Provide the [X, Y] coordinate of the cell's center where the given text is located.  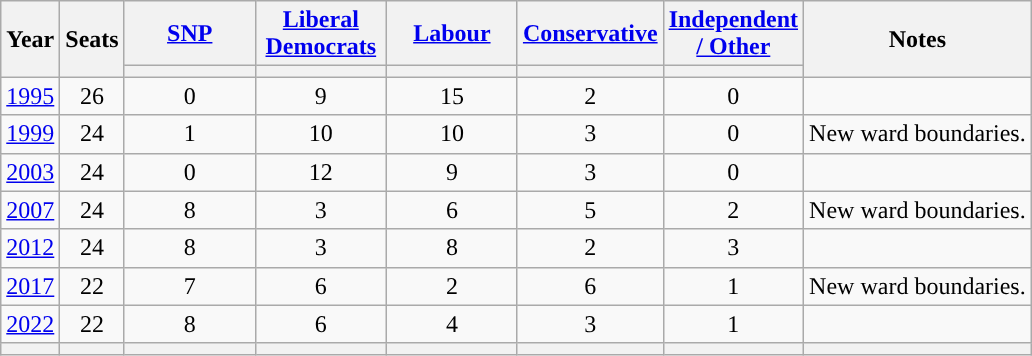
2003 [30, 172]
7 [190, 286]
2012 [30, 248]
Liberal Democrats [320, 34]
Conservative [590, 34]
12 [320, 172]
5 [590, 210]
SNP [190, 34]
2022 [30, 324]
1995 [30, 96]
Year [30, 39]
Labour [452, 34]
Independent / Other [733, 34]
4 [452, 324]
15 [452, 96]
Seats [92, 39]
2007 [30, 210]
1999 [30, 134]
26 [92, 96]
2017 [30, 286]
Notes [918, 39]
